Search for the cell housing the specified text and yield its (x, y) center coordinate. 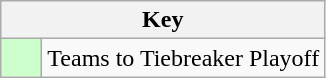
Teams to Tiebreaker Playoff (184, 58)
Key (163, 20)
